Search for the cell housing the specified text and yield its (X, Y) center coordinate. 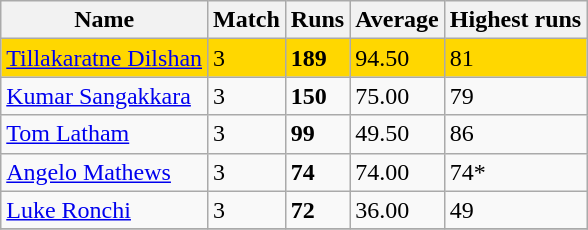
Tom Latham (104, 134)
72 (317, 210)
74.00 (398, 172)
Tillakaratne Dilshan (104, 58)
Highest runs (515, 20)
150 (317, 96)
75.00 (398, 96)
86 (515, 134)
94.50 (398, 58)
99 (317, 134)
74* (515, 172)
49 (515, 210)
Angelo Mathews (104, 172)
189 (317, 58)
Kumar Sangakkara (104, 96)
49.50 (398, 134)
Name (104, 20)
79 (515, 96)
36.00 (398, 210)
Average (398, 20)
Runs (317, 20)
Luke Ronchi (104, 210)
74 (317, 172)
81 (515, 58)
Match (247, 20)
